Scan for the cell matching the given text and deliver its [x, y] coordinate at center. 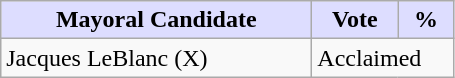
Mayoral Candidate [156, 20]
Jacques LeBlanc (X) [156, 58]
% [426, 20]
Vote [355, 20]
Acclaimed [383, 58]
